Locate the cell with the specified text and output its [X, Y] center coordinate. 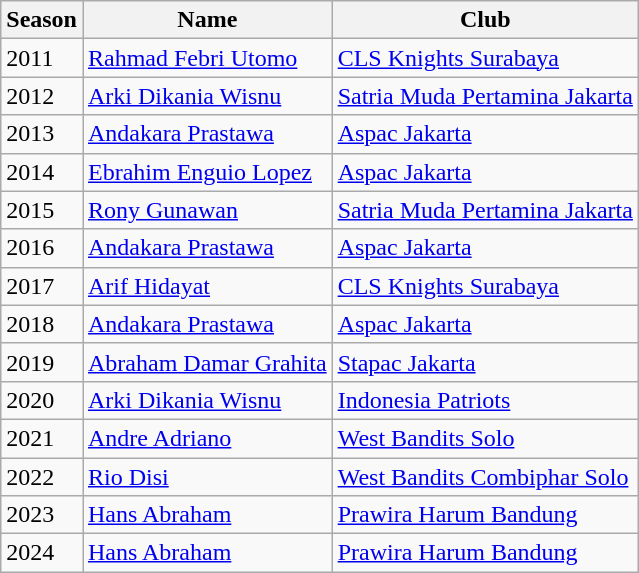
Stapac Jakarta [485, 362]
2022 [42, 477]
Rio Disi [207, 477]
Club [485, 20]
Name [207, 20]
Rony Gunawan [207, 210]
2016 [42, 248]
2019 [42, 362]
Indonesia Patriots [485, 400]
Arif Hidayat [207, 286]
2013 [42, 134]
2020 [42, 400]
Season [42, 20]
West Bandits Solo [485, 438]
2015 [42, 210]
2014 [42, 172]
Ebrahim Enguio Lopez [207, 172]
Andre Adriano [207, 438]
2021 [42, 438]
2017 [42, 286]
2011 [42, 58]
2024 [42, 553]
2018 [42, 324]
Abraham Damar Grahita [207, 362]
2012 [42, 96]
West Bandits Combiphar Solo [485, 477]
2023 [42, 515]
Rahmad Febri Utomo [207, 58]
